Find where the given text appears and provide that cell's center as (X, Y) coordinate. 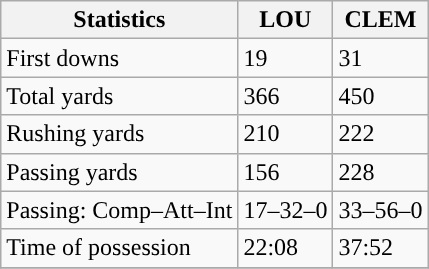
450 (380, 96)
222 (380, 134)
37:52 (380, 248)
LOU (286, 20)
366 (286, 96)
22:08 (286, 248)
33–56–0 (380, 210)
19 (286, 58)
156 (286, 172)
Statistics (120, 20)
Passing: Comp–Att–Int (120, 210)
17–32–0 (286, 210)
Time of possession (120, 248)
First downs (120, 58)
Total yards (120, 96)
Passing yards (120, 172)
210 (286, 134)
CLEM (380, 20)
Rushing yards (120, 134)
31 (380, 58)
228 (380, 172)
